Determine the (X, Y) coordinate at the center of the cell enclosing the given text.  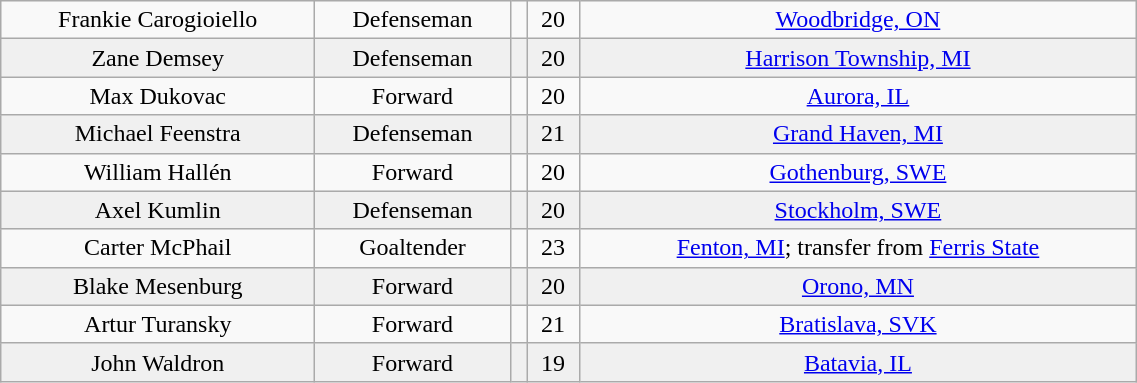
23 (553, 248)
Zane Demsey (158, 58)
Harrison Township, MI (858, 58)
John Waldron (158, 362)
Orono, MN (858, 286)
Blake Mesenburg (158, 286)
Bratislava, SVK (858, 324)
Aurora, IL (858, 96)
Michael Feenstra (158, 134)
Carter McPhail (158, 248)
Batavia, IL (858, 362)
Axel Kumlin (158, 210)
Woodbridge, ON (858, 20)
19 (553, 362)
Stockholm, SWE (858, 210)
Artur Turansky (158, 324)
Gothenburg, SWE (858, 172)
Fenton, MI; transfer from Ferris State (858, 248)
Grand Haven, MI (858, 134)
William Hallén (158, 172)
Goaltender (413, 248)
Frankie Carogioiello (158, 20)
Max Dukovac (158, 96)
